For the text-containing cell, return its midpoint in (X, Y) coordinate format. 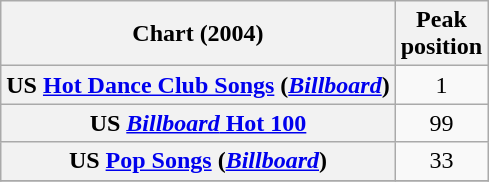
1 (441, 85)
US Hot Dance Club Songs (Billboard) (198, 85)
Peakposition (441, 34)
33 (441, 161)
US Pop Songs (Billboard) (198, 161)
Chart (2004) (198, 34)
US Billboard Hot 100 (198, 123)
99 (441, 123)
